Extract the (x, y) coordinate from the center of the cell holding the provided text.  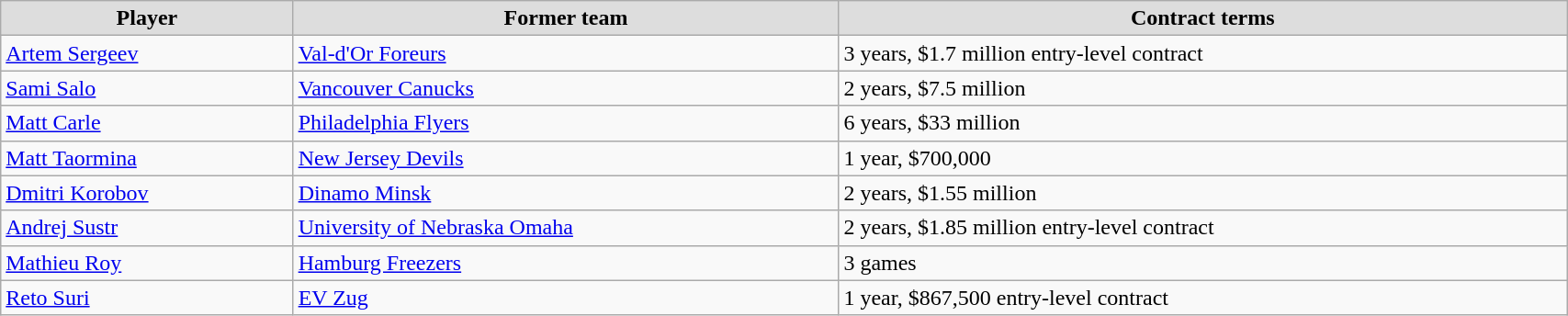
Contract terms (1203, 18)
Player (147, 18)
New Jersey Devils (566, 158)
1 year, $700,000 (1203, 158)
Hamburg Freezers (566, 263)
Val-d'Or Foreurs (566, 53)
3 years, $1.7 million entry-level contract (1203, 53)
Matt Carle (147, 123)
Sami Salo (147, 88)
University of Nebraska Omaha (566, 228)
Vancouver Canucks (566, 88)
Dmitri Korobov (147, 193)
Artem Sergeev (147, 53)
2 years, $1.55 million (1203, 193)
6 years, $33 million (1203, 123)
Mathieu Roy (147, 263)
Andrej Sustr (147, 228)
1 year, $867,500 entry-level contract (1203, 298)
Matt Taormina (147, 158)
2 years, $1.85 million entry-level contract (1203, 228)
Philadelphia Flyers (566, 123)
Dinamo Minsk (566, 193)
Reto Suri (147, 298)
2 years, $7.5 million (1203, 88)
3 games (1203, 263)
Former team (566, 18)
EV Zug (566, 298)
